Find where the given text appears and provide that cell's center as [X, Y] coordinate. 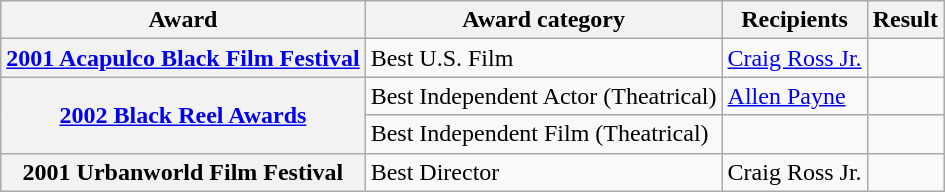
2001 Acapulco Black Film Festival [183, 58]
Best Director [544, 172]
Best U.S. Film [544, 58]
2001 Urbanworld Film Festival [183, 172]
Best Independent Film (Theatrical) [544, 134]
Best Independent Actor (Theatrical) [544, 96]
Recipients [794, 20]
Result [905, 20]
Award [183, 20]
2002 Black Reel Awards [183, 115]
Award category [544, 20]
Allen Payne [794, 96]
